Determine the (X, Y) coordinate at the center of the cell enclosing the given text.  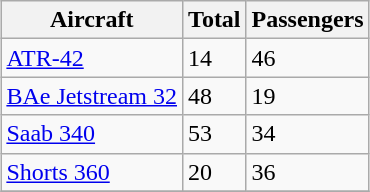
Shorts 360 (92, 172)
53 (215, 134)
19 (308, 96)
36 (308, 172)
Saab 340 (92, 134)
BAe Jetstream 32 (92, 96)
48 (215, 96)
46 (308, 58)
34 (308, 134)
14 (215, 58)
20 (215, 172)
ATR-42 (92, 58)
Aircraft (92, 20)
Passengers (308, 20)
Total (215, 20)
